Return the (x, y) coordinate for the center point of the cell that contains the specified text.  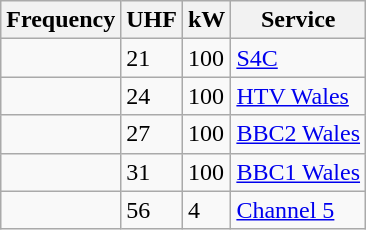
Channel 5 (298, 210)
4 (206, 210)
Service (298, 20)
BBC1 Wales (298, 172)
27 (152, 134)
56 (152, 210)
21 (152, 58)
24 (152, 96)
Frequency (61, 20)
S4C (298, 58)
HTV Wales (298, 96)
kW (206, 20)
UHF (152, 20)
BBC2 Wales (298, 134)
31 (152, 172)
